Detect which cell encompasses the target text, then output its [X, Y] center coordinate. 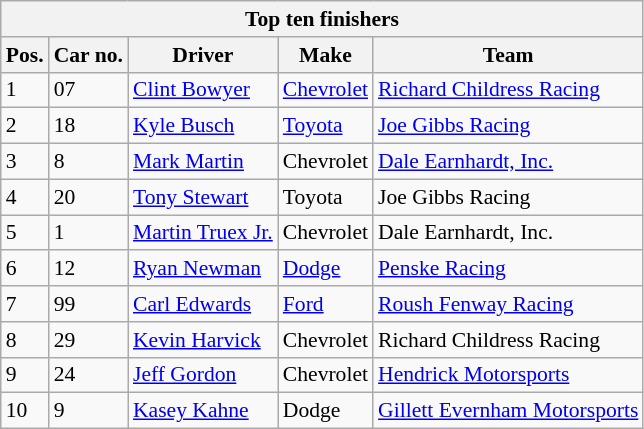
Roush Fenway Racing [508, 304]
5 [25, 233]
Hendrick Motorsports [508, 375]
Gillett Evernham Motorsports [508, 411]
24 [88, 375]
Ford [326, 304]
Kevin Harvick [203, 340]
07 [88, 90]
6 [25, 269]
Mark Martin [203, 162]
18 [88, 126]
7 [25, 304]
3 [25, 162]
Ryan Newman [203, 269]
20 [88, 197]
Martin Truex Jr. [203, 233]
Clint Bowyer [203, 90]
12 [88, 269]
Kyle Busch [203, 126]
Make [326, 55]
Top ten finishers [322, 19]
Carl Edwards [203, 304]
4 [25, 197]
Team [508, 55]
Tony Stewart [203, 197]
Kasey Kahne [203, 411]
Pos. [25, 55]
Car no. [88, 55]
99 [88, 304]
29 [88, 340]
Driver [203, 55]
Penske Racing [508, 269]
Jeff Gordon [203, 375]
10 [25, 411]
2 [25, 126]
